Provide the [x, y] coordinate of the cell's center where the given text is located.  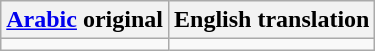
English translation [271, 20]
Arabic original [85, 20]
